Capture the cell that displays the provided text and extract its (x, y) central coordinate. 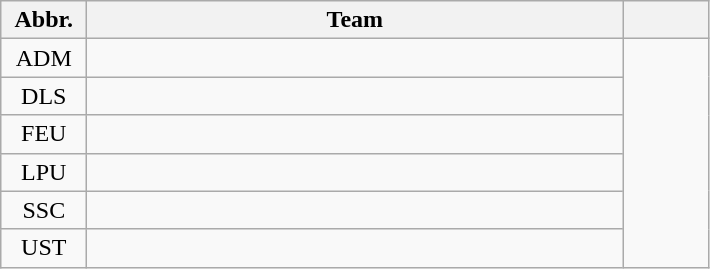
LPU (44, 172)
Team (355, 20)
ADM (44, 58)
UST (44, 248)
FEU (44, 134)
SSC (44, 210)
Abbr. (44, 20)
DLS (44, 96)
